Identify which cell holds the provided text, then report its [X, Y] central coordinate. 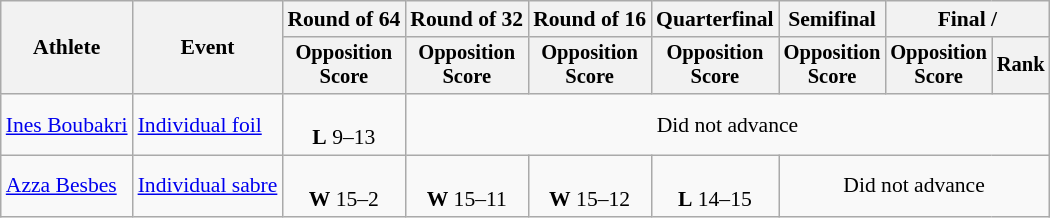
Final / [967, 19]
Ines Boubakri [67, 124]
Azza Besbes [67, 186]
Quarterfinal [715, 19]
Individual sabre [208, 186]
L 14–15 [715, 186]
Semifinal [832, 19]
Rank [1021, 66]
L 9–13 [344, 124]
Round of 16 [590, 19]
Athlete [67, 48]
Individual foil [208, 124]
W 15–2 [344, 186]
Event [208, 48]
Round of 64 [344, 19]
Round of 32 [466, 19]
W 15–11 [466, 186]
W 15–12 [590, 186]
